Scan for the cell matching the given text and deliver its (X, Y) coordinate at center. 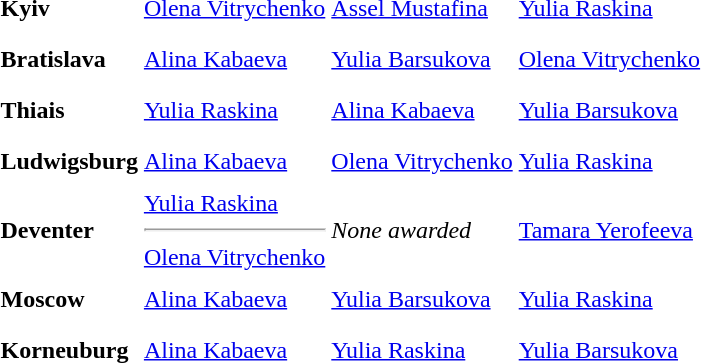
None awarded (422, 230)
Tamara Yerofeeva (609, 230)
Yulia Raskina Olena Vitrychenko (234, 230)
